Return [X, Y] of the center of cell containing provided text 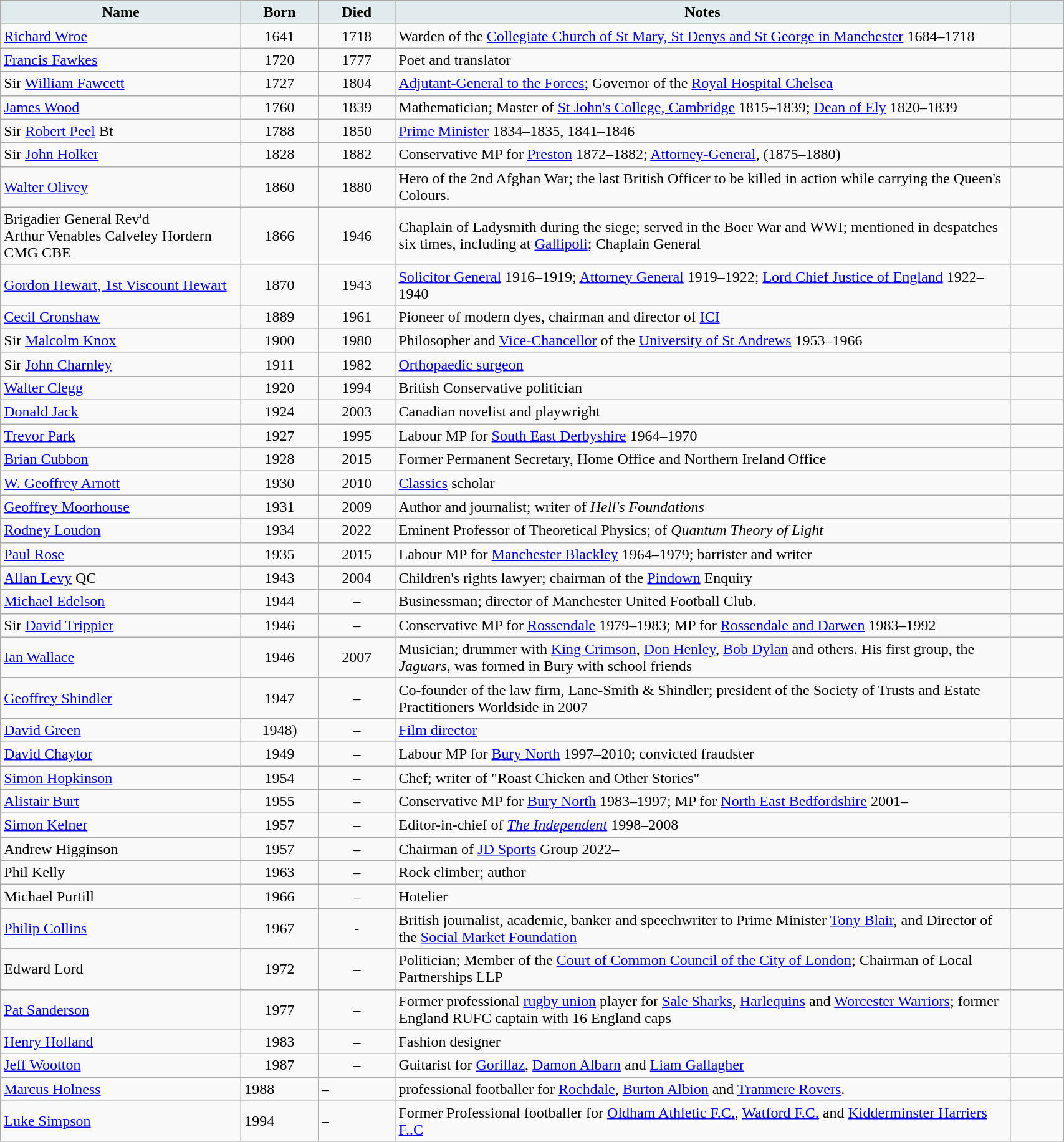
Walter Clegg [121, 388]
1934 [280, 530]
1954 [280, 777]
Sir Robert Peel Bt [121, 131]
Henry Holland [121, 1042]
Businessman; director of Manchester United Football Club. [702, 602]
1980 [357, 340]
Former Permanent Secretary, Home Office and Northern Ireland Office [702, 459]
Notes [702, 12]
Adjutant-General to the Forces; Governor of the Royal Hospital Chelsea [702, 84]
1987 [280, 1065]
1947 [280, 698]
Children's rights lawyer; chairman of the Pindown Enquiry [702, 578]
1880 [357, 187]
James Wood [121, 107]
1760 [280, 107]
1860 [280, 187]
Hotelier [702, 896]
Rodney Loudon [121, 530]
Geoffrey Shindler [121, 698]
1866 [280, 236]
1935 [280, 554]
Simon Hopkinson [121, 777]
Cecil Cronshaw [121, 317]
Edward Lord [121, 969]
Chairman of JD Sports Group 2022– [702, 849]
Died [357, 12]
1983 [280, 1042]
Editor-in-chief of The Independent 1998–2008 [702, 825]
Labour MP for Manchester Blackley 1964–1979; barrister and writer [702, 554]
Conservative MP for Rossendale 1979–1983; MP for Rossendale and Darwen 1983–1992 [702, 625]
Born [280, 12]
Luke Simpson [121, 1121]
Richard Wroe [121, 36]
Michael Edelson [121, 602]
Walter Olivey [121, 187]
Politician; Member of the Court of Common Council of the City of London; Chairman of Local Partnerships LLP [702, 969]
1977 [280, 1010]
1949 [280, 754]
Gordon Hewart, 1st Viscount Hewart [121, 284]
Mathematician; Master of St John's College, Cambridge 1815–1839; Dean of Ely 1820–1839 [702, 107]
Labour MP for South East Derbyshire 1964–1970 [702, 436]
Co-founder of the law firm, Lane-Smith & Shindler; president of the Society of Trusts and Estate Practitioners Worldside in 2007 [702, 698]
Sir John Holker [121, 155]
Donald Jack [121, 412]
Film director [702, 730]
Warden of the Collegiate Church of St Mary, St Denys and St George in Manchester 1684–1718 [702, 36]
Philosopher and Vice-Chancellor of the University of St Andrews 1953–1966 [702, 340]
1839 [357, 107]
1911 [280, 365]
Rock climber; author [702, 873]
Jeff Wootton [121, 1065]
- [357, 929]
Simon Kelner [121, 825]
1720 [280, 60]
2010 [357, 483]
2007 [357, 657]
David Green [121, 730]
Paul Rose [121, 554]
Marcus Holness [121, 1089]
1948) [280, 730]
Solicitor General 1916–1919; Attorney General 1919–1922; Lord Chief Justice of England 1922–1940 [702, 284]
Eminent Professor of Theoretical Physics; of Quantum Theory of Light [702, 530]
Sir John Charnley [121, 365]
Ian Wallace [121, 657]
Michael Purtill [121, 896]
Conservative MP for Bury North 1983–1997; MP for North East Bedfordshire 2001– [702, 802]
Allan Levy QC [121, 578]
1924 [280, 412]
Alistair Burt [121, 802]
Orthopaedic surgeon [702, 365]
1928 [280, 459]
2009 [357, 507]
British journalist, academic, banker and speechwriter to Prime Minister Tony Blair, and Director of the Social Market Foundation [702, 929]
1966 [280, 896]
professional footballer for Rochdale, Burton Albion and Tranmere Rovers. [702, 1089]
Francis Fawkes [121, 60]
1930 [280, 483]
1972 [280, 969]
2022 [357, 530]
Fashion designer [702, 1042]
Pat Sanderson [121, 1010]
Chef; writer of "Roast Chicken and Other Stories" [702, 777]
Sir Malcolm Knox [121, 340]
Canadian novelist and playwright [702, 412]
1727 [280, 84]
1850 [357, 131]
British Conservative politician [702, 388]
1955 [280, 802]
Trevor Park [121, 436]
Prime Minister 1834–1835, 1841–1846 [702, 131]
2003 [357, 412]
Conservative MP for Preston 1872–1882; Attorney-General, (1875–1880) [702, 155]
Former professional rugby union player for Sale Sharks, Harlequins and Worcester Warriors; former England RUFC captain with 16 England caps [702, 1010]
1870 [280, 284]
1804 [357, 84]
1988 [280, 1089]
Phil Kelly [121, 873]
1920 [280, 388]
Musician; drummer with King Crimson, Don Henley, Bob Dylan and others. His first group, the Jaguars, was formed in Bury with school friends [702, 657]
Classics scholar [702, 483]
Geoffrey Moorhouse [121, 507]
1882 [357, 155]
1961 [357, 317]
1963 [280, 873]
Sir William Fawcett [121, 84]
Pioneer of modern dyes, chairman and director of ICI [702, 317]
David Chaytor [121, 754]
2004 [357, 578]
Guitarist for Gorillaz, Damon Albarn and Liam Gallagher [702, 1065]
Andrew Higginson [121, 849]
1788 [280, 131]
1828 [280, 155]
Brigadier General Rev'dArthur Venables Calveley Hordern CMG CBE [121, 236]
W. Geoffrey Arnott [121, 483]
1889 [280, 317]
Hero of the 2nd Afghan War; the last British Officer to be killed in action while carrying the Queen's Colours. [702, 187]
1967 [280, 929]
1777 [357, 60]
1982 [357, 365]
Philip Collins [121, 929]
Name [121, 12]
1900 [280, 340]
Chaplain of Ladysmith during the siege; served in the Boer War and WWI; mentioned in despatches six times, including at Gallipoli; Chaplain General [702, 236]
1931 [280, 507]
Former Professional footballer for Oldham Athletic F.C., Watford F.C. and Kidderminster Harriers F..C [702, 1121]
1718 [357, 36]
Author and journalist; writer of Hell's Foundations [702, 507]
1995 [357, 436]
Poet and translator [702, 60]
Labour MP for Bury North 1997–2010; convicted fraudster [702, 754]
Brian Cubbon [121, 459]
Sir David Trippier [121, 625]
1641 [280, 36]
1927 [280, 436]
1944 [280, 602]
